Find where the given text appears and provide that cell's center as [X, Y] coordinate. 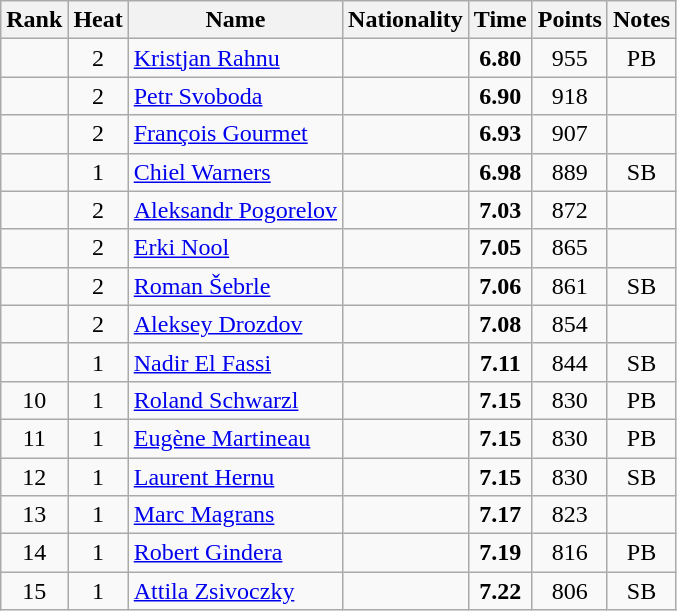
7.11 [500, 362]
Time [500, 20]
Rank [34, 20]
918 [570, 96]
823 [570, 515]
806 [570, 591]
7.05 [500, 248]
854 [570, 324]
816 [570, 553]
Attila Zsivoczky [235, 591]
Notes [641, 20]
Heat [98, 20]
Laurent Hernu [235, 477]
Petr Svoboda [235, 96]
6.93 [500, 134]
Kristjan Rahnu [235, 58]
7.17 [500, 515]
7.08 [500, 324]
Aleksey Drozdov [235, 324]
Erki Nool [235, 248]
Nadir El Fassi [235, 362]
6.90 [500, 96]
13 [34, 515]
14 [34, 553]
15 [34, 591]
Nationality [406, 20]
7.03 [500, 210]
12 [34, 477]
10 [34, 400]
6.98 [500, 172]
7.06 [500, 286]
Marc Magrans [235, 515]
865 [570, 248]
Aleksandr Pogorelov [235, 210]
François Gourmet [235, 134]
Roman Šebrle [235, 286]
889 [570, 172]
Chiel Warners [235, 172]
7.19 [500, 553]
Eugène Martineau [235, 438]
844 [570, 362]
861 [570, 286]
7.22 [500, 591]
907 [570, 134]
6.80 [500, 58]
Name [235, 20]
Roland Schwarzl [235, 400]
Points [570, 20]
11 [34, 438]
955 [570, 58]
Robert Gindera [235, 553]
872 [570, 210]
